Extract the [x, y] coordinate from the center of the cell holding the provided text.  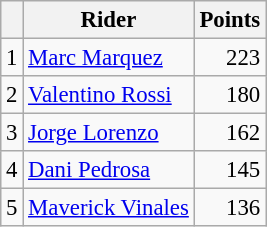
180 [230, 95]
Maverick Vinales [108, 208]
Points [230, 20]
4 [12, 170]
223 [230, 58]
2 [12, 95]
Rider [108, 20]
145 [230, 170]
3 [12, 133]
Valentino Rossi [108, 95]
136 [230, 208]
Jorge Lorenzo [108, 133]
Dani Pedrosa [108, 170]
1 [12, 58]
5 [12, 208]
162 [230, 133]
Marc Marquez [108, 58]
